Return the (X, Y) coordinate for the center point of the cell that contains the specified text.  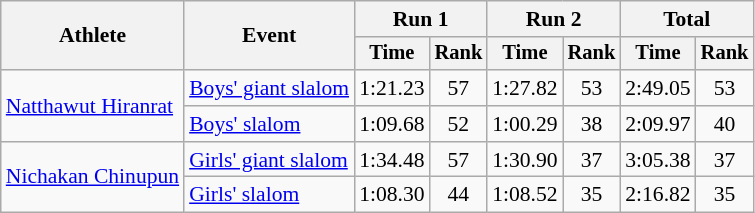
Athlete (92, 36)
1:00.29 (524, 124)
1:08.52 (524, 195)
52 (459, 124)
1:34.48 (392, 160)
1:30.90 (524, 160)
Girls' slalom (269, 195)
2:16.82 (658, 195)
3:05.38 (658, 160)
40 (725, 124)
Natthawut Hiranrat (92, 106)
Girls' giant slalom (269, 160)
Run 2 (554, 19)
1:09.68 (392, 124)
2:09.97 (658, 124)
44 (459, 195)
Total (686, 19)
Event (269, 36)
1:27.82 (524, 88)
1:08.30 (392, 195)
2:49.05 (658, 88)
38 (592, 124)
Boys' slalom (269, 124)
Boys' giant slalom (269, 88)
Run 1 (420, 19)
1:21.23 (392, 88)
Nichakan Chinupun (92, 178)
